Return (X, Y) of the center of cell containing provided text 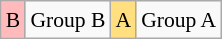
Group A (178, 20)
A (123, 20)
B (14, 20)
Group B (68, 20)
